Output the (x, y) coordinate of the center of the cell containing the given text.  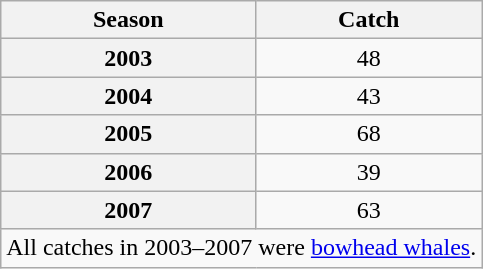
2003 (128, 58)
39 (369, 172)
All catches in 2003–2007 were bowhead whales. (242, 248)
2006 (128, 172)
43 (369, 96)
63 (369, 210)
2007 (128, 210)
2005 (128, 134)
48 (369, 58)
Catch (369, 20)
Season (128, 20)
68 (369, 134)
2004 (128, 96)
